Capture the cell that displays the provided text and extract its [x, y] central coordinate. 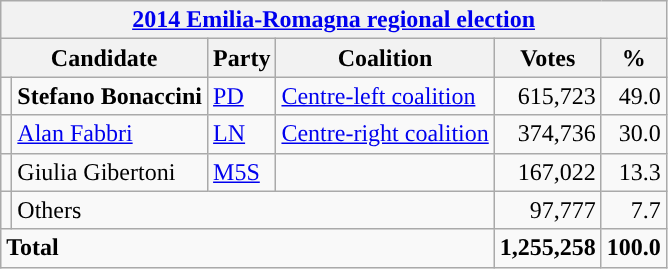
% [634, 58]
Stefano Bonaccini [110, 96]
2014 Emilia-Romagna regional election [334, 20]
Others [253, 210]
Candidate [104, 58]
LN [242, 134]
97,777 [548, 210]
374,736 [548, 134]
Giulia Gibertoni [110, 172]
M5S [242, 172]
167,022 [548, 172]
1,255,258 [548, 248]
Votes [548, 58]
PD [242, 96]
13.3 [634, 172]
Party [242, 58]
Centre-right coalition [385, 134]
Alan Fabbri [110, 134]
Total [248, 248]
7.7 [634, 210]
615,723 [548, 96]
49.0 [634, 96]
30.0 [634, 134]
Centre-left coalition [385, 96]
100.0 [634, 248]
Coalition [385, 58]
